Extract the [X, Y] coordinate from the center of the cell holding the provided text.  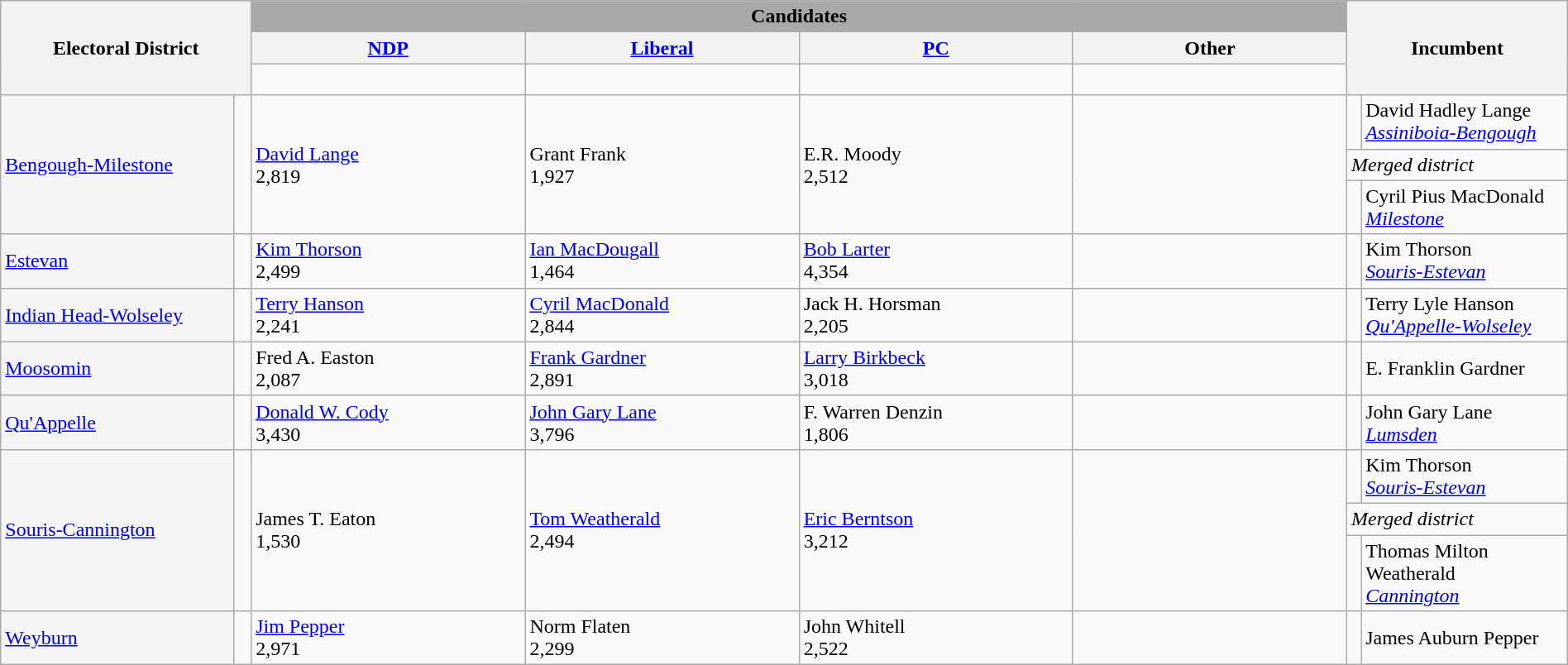
Cyril MacDonald2,844 [662, 314]
Kim Thorson2,499 [389, 261]
Larry Birkbeck3,018 [936, 369]
John Whitell2,522 [936, 639]
Electoral District [126, 48]
Other [1209, 48]
Terry Lyle HansonQu'Appelle-Wolseley [1465, 314]
Indian Head-Wolseley [117, 314]
Fred A. Easton2,087 [389, 369]
Tom Weatherald2,494 [662, 529]
John Gary Lane3,796 [662, 422]
Grant Frank1,927 [662, 165]
Souris-Cannington [117, 529]
F. Warren Denzin1,806 [936, 422]
Ian MacDougall1,464 [662, 261]
Incumbent [1457, 48]
Jim Pepper2,971 [389, 639]
Qu'Appelle [117, 422]
Estevan [117, 261]
Bob Larter4,354 [936, 261]
Bengough-Milestone [117, 165]
Eric Berntson3,212 [936, 529]
NDP [389, 48]
James Auburn Pepper [1465, 639]
David Lange2,819 [389, 165]
Frank Gardner2,891 [662, 369]
Donald W. Cody3,430 [389, 422]
Candidates [799, 17]
E.R. Moody2,512 [936, 165]
Liberal [662, 48]
Weyburn [117, 639]
E. Franklin Gardner [1465, 369]
John Gary LaneLumsden [1465, 422]
Norm Flaten2,299 [662, 639]
Jack H. Horsman2,205 [936, 314]
Terry Hanson2,241 [389, 314]
Moosomin [117, 369]
PC [936, 48]
Thomas Milton WeatheraldCannington [1465, 572]
James T. Eaton1,530 [389, 529]
David Hadley LangeAssiniboia-Bengough [1465, 122]
Cyril Pius MacDonaldMilestone [1465, 207]
